Determine the (x, y) coordinate at the center of the cell enclosing the given text.  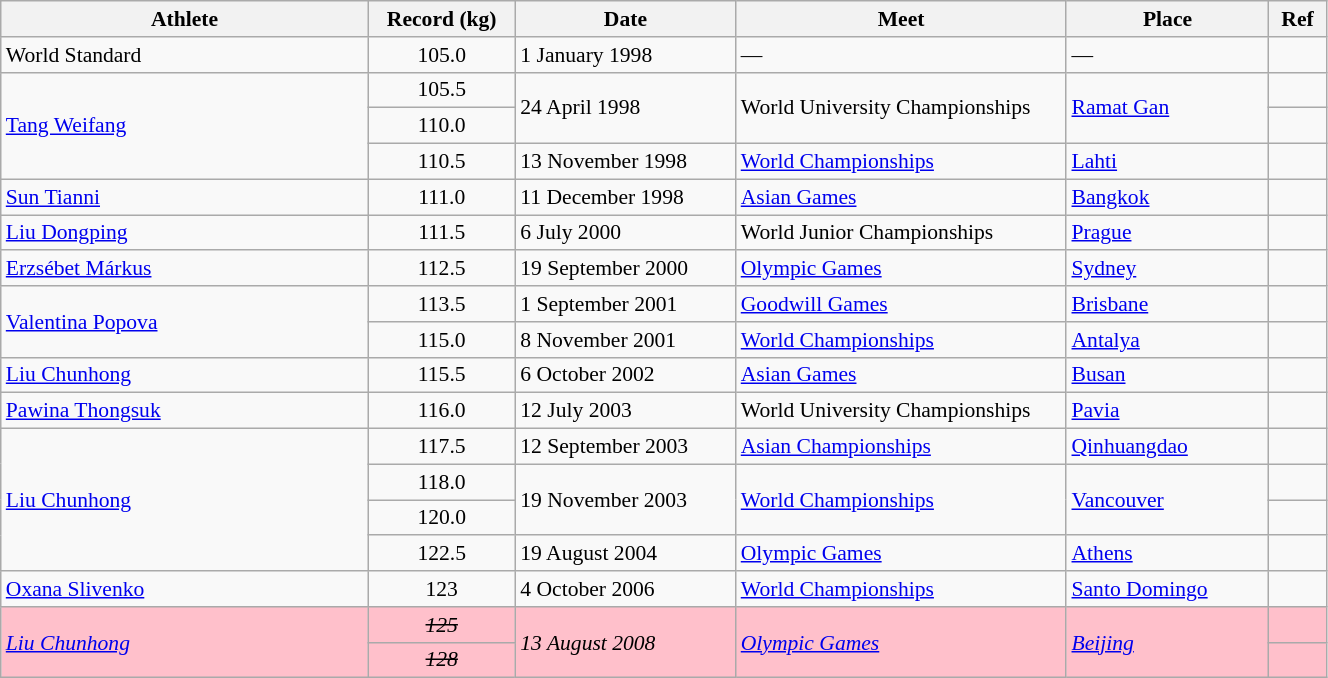
13 November 1998 (625, 162)
11 December 1998 (625, 197)
1 January 1998 (625, 55)
Oxana Slivenko (184, 589)
12 September 2003 (625, 447)
Place (1167, 19)
123 (442, 589)
Sydney (1167, 269)
105.5 (442, 90)
Meet (902, 19)
Date (625, 19)
105.0 (442, 55)
Vancouver (1167, 500)
Tang Weifang (184, 126)
Athens (1167, 554)
Ref (1298, 19)
19 September 2000 (625, 269)
Bangkok (1167, 197)
Brisbane (1167, 304)
Busan (1167, 375)
12 July 2003 (625, 411)
World Standard (184, 55)
4 October 2006 (625, 589)
Pavia (1167, 411)
118.0 (442, 482)
125 (442, 625)
Record (kg) (442, 19)
Qinhuangdao (1167, 447)
6 October 2002 (625, 375)
Santo Domingo (1167, 589)
Pawina Thongsuk (184, 411)
24 April 1998 (625, 108)
Asian Championships (902, 447)
Valentina Popova (184, 322)
19 November 2003 (625, 500)
Beijing (1167, 642)
111.0 (442, 197)
1 September 2001 (625, 304)
113.5 (442, 304)
8 November 2001 (625, 340)
116.0 (442, 411)
117.5 (442, 447)
Ramat Gan (1167, 108)
115.0 (442, 340)
Prague (1167, 233)
Erzsébet Márkus (184, 269)
110.0 (442, 126)
13 August 2008 (625, 642)
115.5 (442, 375)
120.0 (442, 518)
Goodwill Games (902, 304)
128 (442, 660)
122.5 (442, 554)
112.5 (442, 269)
19 August 2004 (625, 554)
World Junior Championships (902, 233)
Antalya (1167, 340)
Liu Dongping (184, 233)
111.5 (442, 233)
Sun Tianni (184, 197)
Lahti (1167, 162)
110.5 (442, 162)
6 July 2000 (625, 233)
Athlete (184, 19)
